Detect which cell encompasses the target text, then output its [X, Y] center coordinate. 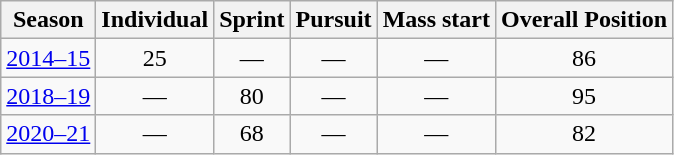
Sprint [252, 20]
2018–19 [48, 96]
86 [584, 58]
68 [252, 134]
Mass start [436, 20]
Individual [155, 20]
Season [48, 20]
82 [584, 134]
25 [155, 58]
95 [584, 96]
2020–21 [48, 134]
Overall Position [584, 20]
80 [252, 96]
Pursuit [334, 20]
2014–15 [48, 58]
